Return [x, y] of the center of cell containing provided text 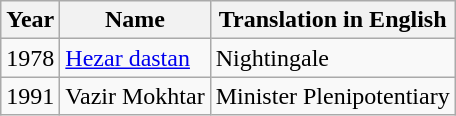
Translation in English [332, 20]
Nightingale [332, 58]
Minister Plenipotentiary [332, 96]
Year [30, 20]
Hezar dastan [135, 58]
Vazir Mokhtar [135, 96]
1991 [30, 96]
1978 [30, 58]
Name [135, 20]
